Determine the [X, Y] coordinate at the center of the cell enclosing the given text.  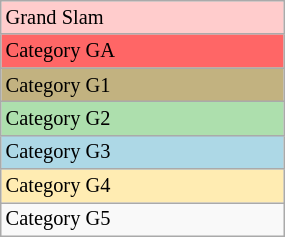
Category G2 [142, 118]
Grand Slam [142, 17]
Category GA [142, 51]
Category G4 [142, 186]
Category G3 [142, 152]
Category G1 [142, 85]
Category G5 [142, 219]
